Pinpoint the cell where the given text exists, returning its [X, Y] midpoint coordinate. 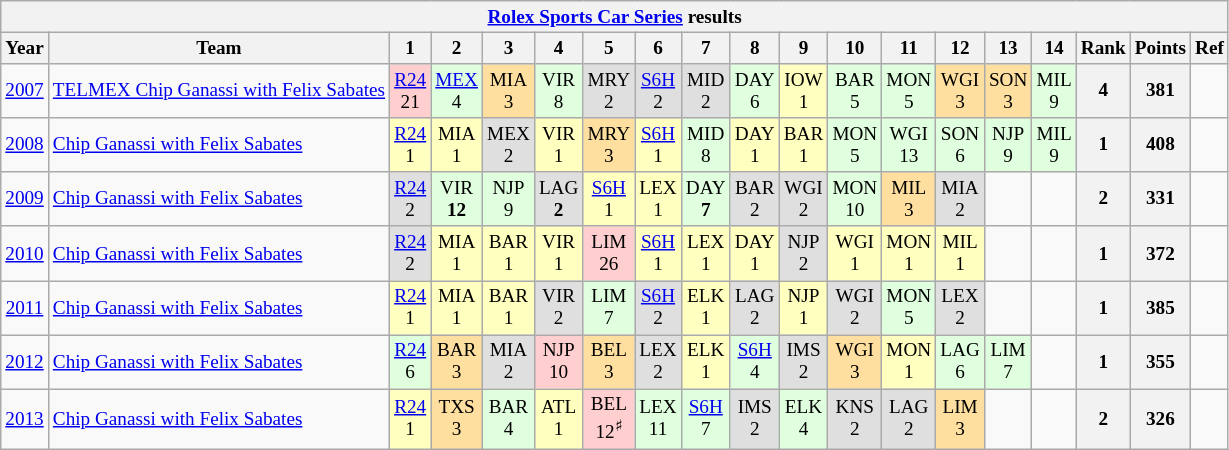
331 [1160, 199]
BAR2 [754, 199]
BAR5 [855, 91]
VIR2 [558, 307]
ELK4 [804, 420]
KNS2 [855, 420]
LIM3 [960, 420]
MEX2 [509, 145]
11 [909, 48]
ATL1 [558, 420]
WGI13 [909, 145]
BEL12♯ [609, 420]
2013 [25, 420]
SON 6 [960, 145]
BEL3 [609, 362]
13 [1008, 48]
LAG6 [960, 362]
VIR8 [558, 91]
Rolex Sports Car Series results [615, 17]
MON10 [855, 199]
2007 [25, 91]
14 [1054, 48]
2009 [25, 199]
LEX11 [658, 420]
WGI1 [855, 253]
MRY3 [609, 145]
10 [855, 48]
Rank [1103, 48]
MIL1 [960, 253]
MEX4 [457, 91]
Ref [1210, 48]
MIA3 [509, 91]
LIM26 [609, 253]
Points [1160, 48]
7 [706, 48]
2010 [25, 253]
S6H4 [754, 362]
R246 [410, 362]
DAY7 [706, 199]
372 [1160, 253]
381 [1160, 91]
MID2 [706, 91]
NJP1 [804, 307]
DAY6 [754, 91]
385 [1160, 307]
2012 [25, 362]
355 [1160, 362]
3 [509, 48]
12 [960, 48]
NJP2 [804, 253]
MIL3 [909, 199]
NJP10 [558, 362]
Year [25, 48]
VIR12 [457, 199]
2008 [25, 145]
S6H7 [706, 420]
6 [658, 48]
8 [754, 48]
SON 3 [1008, 91]
5 [609, 48]
MRY2 [609, 91]
BAR4 [509, 420]
Team [218, 48]
MID8 [706, 145]
R2421 [410, 91]
326 [1160, 420]
408 [1160, 145]
IOW1 [804, 91]
BAR3 [457, 362]
TXS3 [457, 420]
9 [804, 48]
2011 [25, 307]
TELMEX Chip Ganassi with Felix Sabates [218, 91]
